Scan for the cell matching the given text and deliver its [X, Y] coordinate at center. 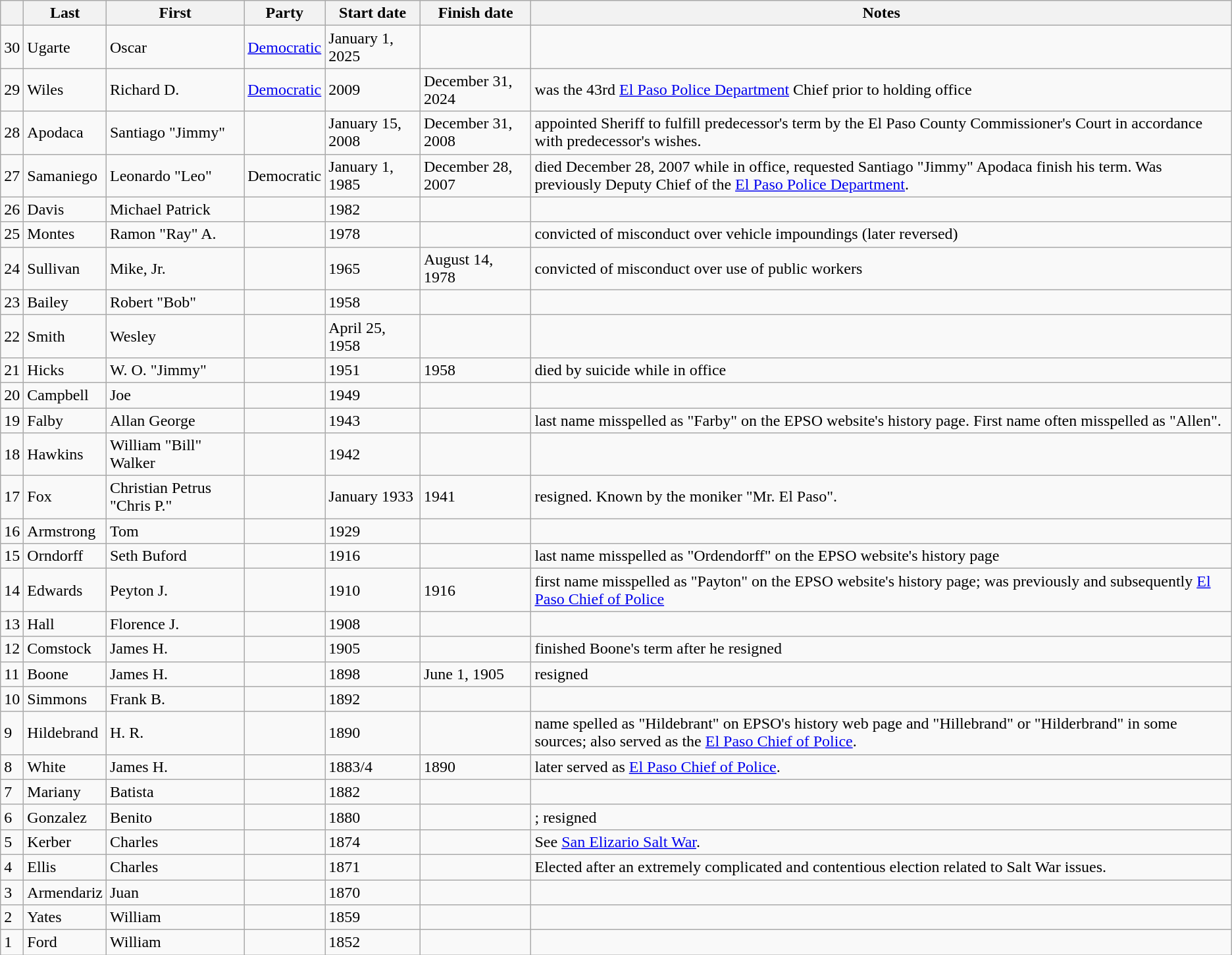
29 [12, 90]
22 [12, 336]
23 [12, 302]
9 [12, 733]
January 1, 2025 [372, 47]
13 [12, 624]
1951 [372, 370]
Tom [175, 531]
Ramon "Ray" A. [175, 234]
1942 [372, 454]
finished Boone's term after he resigned [881, 649]
1852 [372, 942]
28 [12, 133]
24 [12, 269]
14 [12, 590]
10 [12, 699]
1892 [372, 699]
W. O. "Jimmy" [175, 370]
Elected after an extremely complicated and contentious election related to Salt War issues. [881, 867]
Finish date [475, 13]
first name misspelled as "Payton" on the EPSO website's history page; was previously and subsequently El Paso Chief of Police [881, 590]
Hawkins [65, 454]
Simmons [65, 699]
7 [12, 792]
January 1, 1985 [372, 175]
21 [12, 370]
Armendariz [65, 892]
3 [12, 892]
August 14, 1978 [475, 269]
Santiago "Jimmy" [175, 133]
Oscar [175, 47]
H. R. [175, 733]
White [65, 767]
12 [12, 649]
December 28, 2007 [475, 175]
Batista [175, 792]
5 [12, 842]
Fox [65, 498]
15 [12, 556]
1941 [475, 498]
1978 [372, 234]
Hildebrand [65, 733]
1905 [372, 649]
Richard D. [175, 90]
1910 [372, 590]
Mariany [65, 792]
Hicks [65, 370]
Robert "Bob" [175, 302]
Seth Buford [175, 556]
See San Elizario Salt War. [881, 842]
1874 [372, 842]
19 [12, 421]
Davis [65, 209]
16 [12, 531]
Ellis [65, 867]
Orndorff [65, 556]
Yates [65, 917]
26 [12, 209]
December 31, 2024 [475, 90]
1898 [372, 674]
; resigned [881, 817]
Christian Petrus "Chris P." [175, 498]
Peyton J. [175, 590]
1882 [372, 792]
Gonzalez [65, 817]
1870 [372, 892]
27 [12, 175]
Ford [65, 942]
Wiles [65, 90]
December 31, 2008 [475, 133]
Florence J. [175, 624]
convicted of misconduct over vehicle impoundings (later reversed) [881, 234]
Start date [372, 13]
2 [12, 917]
Benito [175, 817]
appointed Sheriff to fulfill predecessor's term by the El Paso County Commissioner's Court in accordance with predecessor's wishes. [881, 133]
Armstrong [65, 531]
Mike, Jr. [175, 269]
1943 [372, 421]
Allan George [175, 421]
2009 [372, 90]
First [175, 13]
Bailey [65, 302]
last name misspelled as "Ordendorff" on the EPSO website's history page [881, 556]
1 [12, 942]
1859 [372, 917]
Edwards [65, 590]
January 1933 [372, 498]
11 [12, 674]
1880 [372, 817]
18 [12, 454]
last name misspelled as "Farby" on the EPSO website's history page. First name often misspelled as "Allen". [881, 421]
25 [12, 234]
Frank B. [175, 699]
1949 [372, 395]
Smith [65, 336]
Sullivan [65, 269]
Hall [65, 624]
was the 43rd El Paso Police Department Chief prior to holding office [881, 90]
June 1, 1905 [475, 674]
convicted of misconduct over use of public workers [881, 269]
Party [284, 13]
Wesley [175, 336]
Apodaca [65, 133]
Comstock [65, 649]
Samaniego [65, 175]
resigned [881, 674]
4 [12, 867]
8 [12, 767]
30 [12, 47]
Last [65, 13]
Campbell [65, 395]
Michael Patrick [175, 209]
April 25, 1958 [372, 336]
1871 [372, 867]
1965 [372, 269]
Notes [881, 13]
17 [12, 498]
6 [12, 817]
Montes [65, 234]
Juan [175, 892]
January 15, 2008 [372, 133]
William "Bill" Walker [175, 454]
Kerber [65, 842]
Joe [175, 395]
resigned. Known by the moniker "Mr. El Paso". [881, 498]
1929 [372, 531]
1908 [372, 624]
Falby [65, 421]
later served as El Paso Chief of Police. [881, 767]
Boone [65, 674]
1883/4 [372, 767]
Ugarte [65, 47]
20 [12, 395]
Leonardo "Leo" [175, 175]
died by suicide while in office [881, 370]
1982 [372, 209]
